Output the [x, y] coordinate of the center of the cell containing the given text.  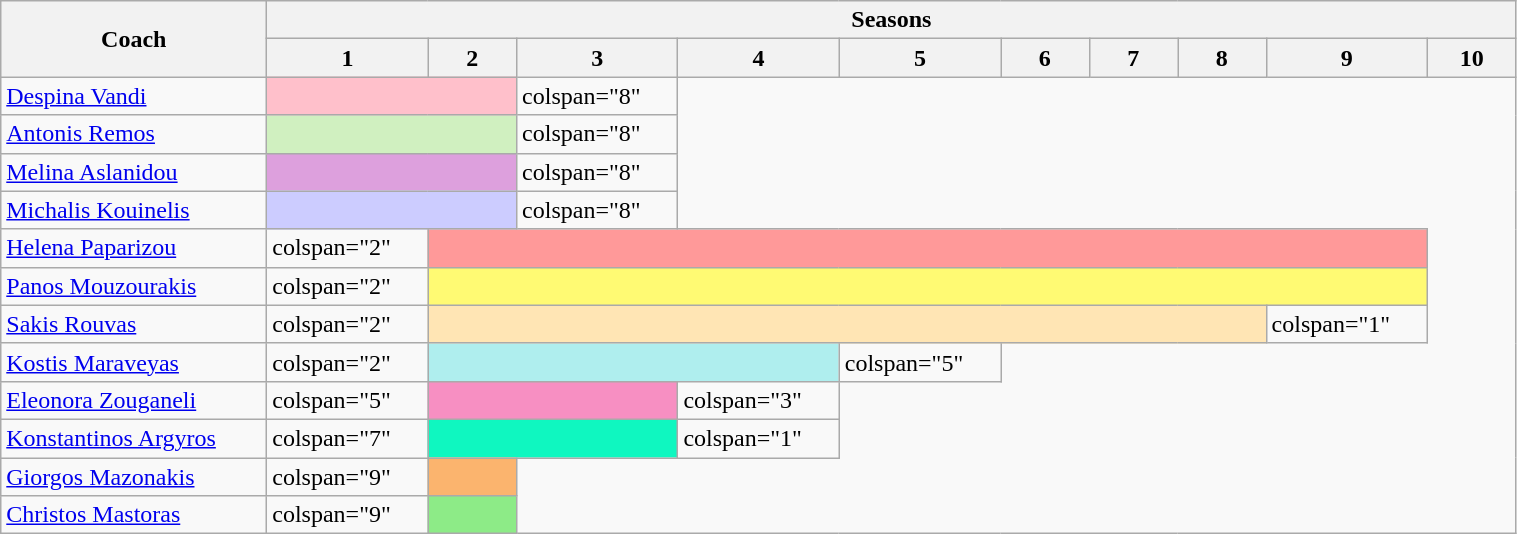
Christos Mastoras [134, 515]
Michalis Kouinelis [134, 210]
4 [758, 58]
Helena Paparizou [134, 248]
colspan="3" [758, 400]
Despina Vandi [134, 96]
Seasons [892, 20]
Sakis Rouvas [134, 324]
2 [472, 58]
9 [1346, 58]
3 [598, 58]
Eleonora Zouganeli [134, 400]
10 [1472, 58]
6 [1045, 58]
8 [1222, 58]
colspan="7" [348, 438]
Coach [134, 39]
Konstantinos Argyros [134, 438]
Giorgos Mazonakis [134, 477]
5 [920, 58]
Antonis Remos [134, 134]
Kostis Maraveyas [134, 362]
Panos Mouzourakis [134, 286]
1 [348, 58]
7 [1133, 58]
Melina Aslanidou [134, 172]
